Return (X, Y) of the center of cell containing provided text 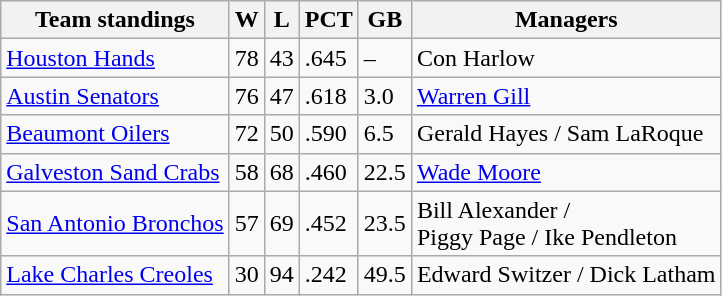
72 (246, 134)
.645 (328, 58)
57 (246, 224)
47 (282, 96)
22.5 (384, 172)
GB (384, 20)
PCT (328, 20)
.618 (328, 96)
.590 (328, 134)
58 (246, 172)
6.5 (384, 134)
San Antonio Bronchos (115, 224)
43 (282, 58)
Lake Charles Creoles (115, 275)
– (384, 58)
50 (282, 134)
W (246, 20)
L (282, 20)
Edward Switzer / Dick Latham (566, 275)
.460 (328, 172)
.452 (328, 224)
Wade Moore (566, 172)
3.0 (384, 96)
Bill Alexander / Piggy Page / Ike Pendleton (566, 224)
94 (282, 275)
69 (282, 224)
Con Harlow (566, 58)
Gerald Hayes / Sam LaRoque (566, 134)
Houston Hands (115, 58)
.242 (328, 275)
Beaumont Oilers (115, 134)
Warren Gill (566, 96)
Galveston Sand Crabs (115, 172)
Austin Senators (115, 96)
76 (246, 96)
Managers (566, 20)
78 (246, 58)
30 (246, 275)
49.5 (384, 275)
68 (282, 172)
23.5 (384, 224)
Team standings (115, 20)
